Extract the [X, Y] coordinate from the center of the cell holding the provided text.  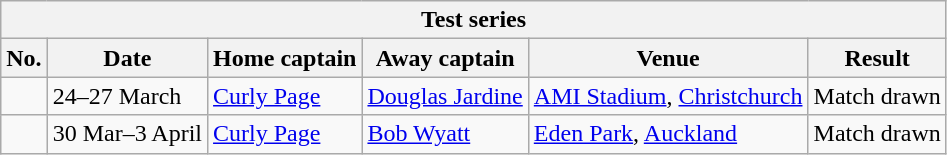
30 Mar–3 April [127, 134]
Result [877, 58]
24–27 March [127, 96]
Bob Wyatt [445, 134]
No. [24, 58]
Eden Park, Auckland [668, 134]
Venue [668, 58]
Away captain [445, 58]
Douglas Jardine [445, 96]
Test series [474, 20]
Home captain [285, 58]
AMI Stadium, Christchurch [668, 96]
Date [127, 58]
